From the cell containing the given text, extract its center point as [x, y] coordinate. 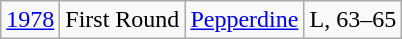
First Round [122, 20]
1978 [30, 20]
Pepperdine [244, 20]
L, 63–65 [353, 20]
